Search for the cell housing the specified text and yield its [x, y] center coordinate. 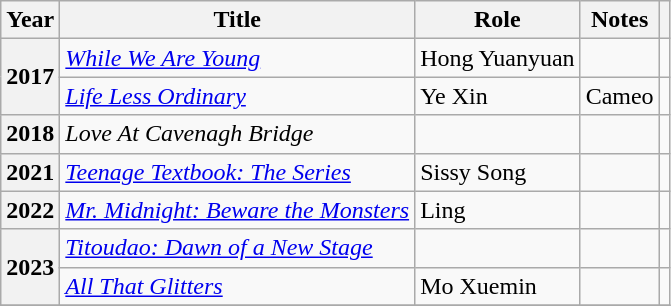
2018 [30, 134]
2021 [30, 172]
Titoudao: Dawn of a New Stage [238, 248]
2022 [30, 210]
Notes [620, 20]
Year [30, 20]
Title [238, 20]
While We Are Young [238, 58]
Sissy Song [498, 172]
Ye Xin [498, 96]
All That Glitters [238, 286]
Love At Cavenagh Bridge [238, 134]
2017 [30, 77]
Role [498, 20]
Cameo [620, 96]
Life Less Ordinary [238, 96]
Mo Xuemin [498, 286]
Mr. Midnight: Beware the Monsters [238, 210]
2023 [30, 267]
Ling [498, 210]
Teenage Textbook: The Series [238, 172]
Hong Yuanyuan [498, 58]
